Find where the given text appears and provide that cell's center as (x, y) coordinate. 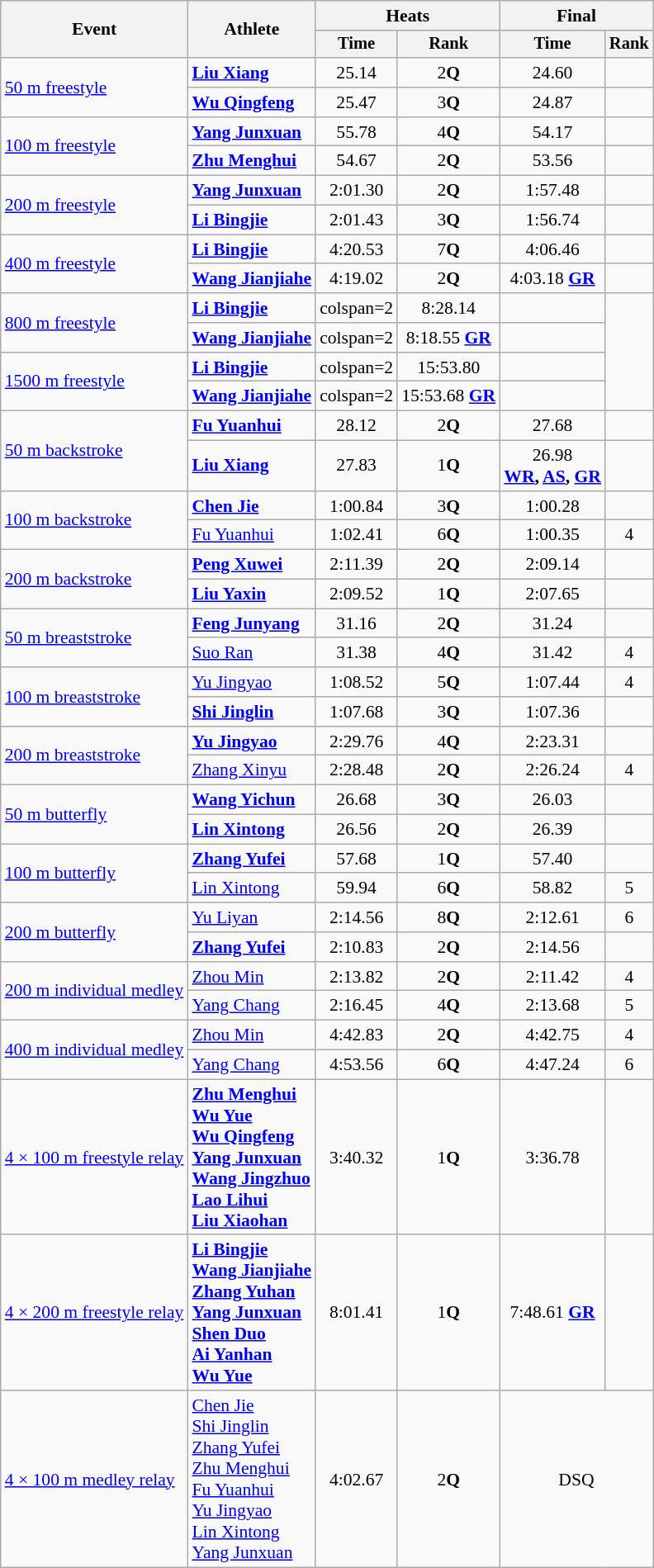
25.47 (357, 102)
Zhu Menghui (251, 161)
57.68 (357, 859)
50 m butterfly (94, 814)
Liu Yaxin (251, 595)
2:23.31 (552, 741)
26.56 (357, 830)
31.38 (357, 653)
4:19.02 (357, 279)
200 m individual medley (94, 991)
Heats (408, 16)
2:29.76 (357, 741)
2:26.24 (552, 770)
Final (576, 16)
1:07.68 (357, 712)
27.68 (552, 426)
2:11.39 (357, 565)
1:57.48 (552, 191)
4 × 200 m freestyle relay (94, 1313)
1:07.36 (552, 712)
57.40 (552, 859)
31.42 (552, 653)
2:01.43 (357, 220)
1:56.74 (552, 220)
58.82 (552, 888)
4:20.53 (357, 249)
7:48.61 GR (552, 1313)
Yu Liyan (251, 917)
26.98WR, AS, GR (552, 466)
8:18.55 GR (448, 338)
Event (94, 30)
24.60 (552, 73)
Chen JieShi JinglinZhang YufeiZhu MenghuiFu YuanhuiYu JingyaoLin Xintong Yang Junxuan (251, 1479)
2:10.83 (357, 947)
26.03 (552, 800)
2:16.45 (357, 1006)
200 m breaststroke (94, 756)
100 m backstroke (94, 520)
5Q (448, 682)
50 m breaststroke (94, 637)
27.83 (357, 466)
4:42.75 (552, 1035)
2:11.42 (552, 977)
2:13.82 (357, 977)
2:12.61 (552, 917)
400 m individual medley (94, 1050)
2:07.65 (552, 595)
Wang Yichun (251, 800)
26.39 (552, 830)
2:13.68 (552, 1006)
800 m freestyle (94, 322)
200 m butterfly (94, 931)
4 × 100 m medley relay (94, 1479)
50 m backstroke (94, 451)
4 × 100 m freestyle relay (94, 1158)
24.87 (552, 102)
Chen Jie (251, 506)
Shi Jinglin (251, 712)
54.67 (357, 161)
4:42.83 (357, 1035)
Athlete (251, 30)
Li BingjieWang JianjiaheZhang YuhanYang JunxuanShen DuoAi YanhanWu Yue (251, 1313)
15:53.80 (448, 367)
28.12 (357, 426)
100 m freestyle (94, 147)
Peng Xuwei (251, 565)
31.24 (552, 623)
200 m freestyle (94, 205)
53.56 (552, 161)
Wu Qingfeng (251, 102)
1:08.52 (357, 682)
25.14 (357, 73)
4:02.67 (357, 1479)
1:07.44 (552, 682)
2:09.14 (552, 565)
8:01.41 (357, 1313)
200 m backstroke (94, 580)
7Q (448, 249)
100 m butterfly (94, 874)
4:53.56 (357, 1065)
100 m breaststroke (94, 697)
8Q (448, 917)
1:02.41 (357, 535)
55.78 (357, 132)
54.17 (552, 132)
Feng Junyang (251, 623)
400 m freestyle (94, 264)
Suo Ran (251, 653)
4:03.18 GR (552, 279)
DSQ (576, 1479)
1500 m freestyle (94, 381)
8:28.14 (448, 308)
50 m freestyle (94, 88)
2:28.48 (357, 770)
3:36.78 (552, 1158)
Zhu MenghuiWu YueWu QingfengYang JunxuanWang JingzhuoLao LihuiLiu Xiaohan (251, 1158)
1:00.28 (552, 506)
3:40.32 (357, 1158)
59.94 (357, 888)
31.16 (357, 623)
26.68 (357, 800)
Zhang Xinyu (251, 770)
2:01.30 (357, 191)
4:47.24 (552, 1065)
2:09.52 (357, 595)
1:00.35 (552, 535)
15:53.68 GR (448, 396)
1:00.84 (357, 506)
4:06.46 (552, 249)
